Return [x, y] of the center of cell containing provided text 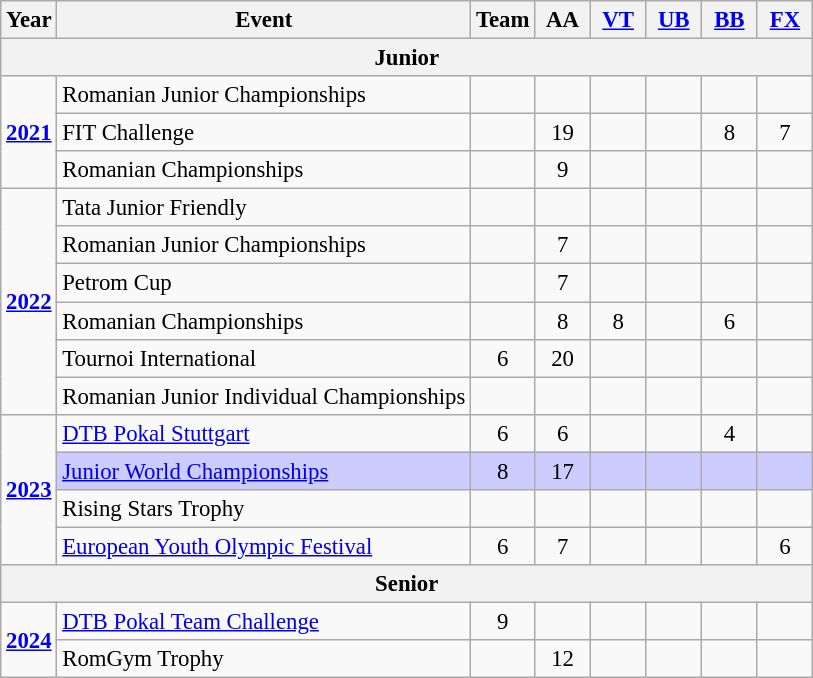
DTB Pokal Stuttgart [264, 433]
2021 [29, 132]
4 [730, 433]
Team [503, 20]
Rising Stars Trophy [264, 509]
BB [730, 20]
FX [785, 20]
2022 [29, 302]
European Youth Olympic Festival [264, 546]
Year [29, 20]
DTB Pokal Team Challenge [264, 621]
Event [264, 20]
12 [563, 659]
2023 [29, 489]
19 [563, 133]
VT [618, 20]
20 [563, 358]
Tournoi International [264, 358]
Tata Junior Friendly [264, 208]
RomGym Trophy [264, 659]
17 [563, 471]
UB [674, 20]
Romanian Junior Individual Championships [264, 396]
Junior World Championships [264, 471]
2024 [29, 640]
AA [563, 20]
Petrom Cup [264, 283]
Senior [407, 584]
FIT Challenge [264, 133]
Junior [407, 58]
